Pinpoint the cell where the given text exists, returning its (X, Y) midpoint coordinate. 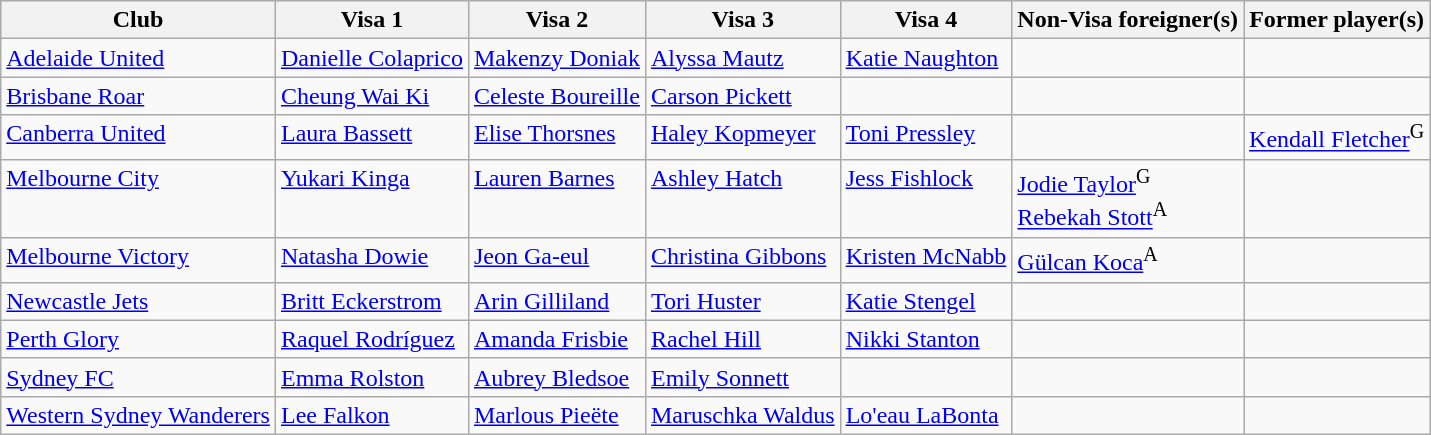
Emily Sonnett (742, 377)
Perth Glory (138, 339)
Jess Fishlock (926, 198)
Britt Eckerstrom (372, 301)
Lee Falkon (372, 415)
Former player(s) (1337, 20)
Newcastle Jets (138, 301)
Lo'eau LaBonta (926, 415)
Amanda Frisbie (556, 339)
Yukari Kinga (372, 198)
Celeste Boureille (556, 96)
Danielle Colaprico (372, 58)
Nikki Stanton (926, 339)
Arin Gilliland (556, 301)
Kristen McNabb (926, 260)
Marlous Pieëte (556, 415)
Lauren Barnes (556, 198)
Elise Thorsnes (556, 138)
Aubrey Bledsoe (556, 377)
Christina Gibbons (742, 260)
Kendall FletcherG (1337, 138)
Natasha Dowie (372, 260)
Katie Naughton (926, 58)
Tori Huster (742, 301)
Emma Rolston (372, 377)
Haley Kopmeyer (742, 138)
Laura Bassett (372, 138)
Maruschka Waldus (742, 415)
Katie Stengel (926, 301)
Club (138, 20)
Brisbane Roar (138, 96)
Adelaide United (138, 58)
Visa 1 (372, 20)
Visa 2 (556, 20)
Rachel Hill (742, 339)
Carson Pickett (742, 96)
Makenzy Doniak (556, 58)
Visa 4 (926, 20)
Alyssa Mautz (742, 58)
Visa 3 (742, 20)
Toni Pressley (926, 138)
Raquel Rodríguez (372, 339)
Non-Visa foreigner(s) (1128, 20)
Jodie TaylorG Rebekah StottA (1128, 198)
Melbourne City (138, 198)
Gülcan KocaA (1128, 260)
Cheung Wai Ki (372, 96)
Sydney FC (138, 377)
Jeon Ga-eul (556, 260)
Melbourne Victory (138, 260)
Western Sydney Wanderers (138, 415)
Ashley Hatch (742, 198)
Canberra United (138, 138)
